Extract the [x, y] coordinate from the center of the cell holding the provided text.  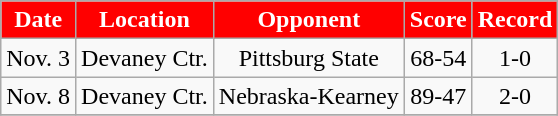
Location [145, 20]
Nov. 3 [38, 58]
Record [515, 20]
Nebraska-Kearney [308, 96]
Date [38, 20]
68-54 [438, 58]
Pittsburg State [308, 58]
Nov. 8 [38, 96]
Opponent [308, 20]
Score [438, 20]
89-47 [438, 96]
1-0 [515, 58]
2-0 [515, 96]
